Determine the (x, y) coordinate at the center of the cell enclosing the given text.  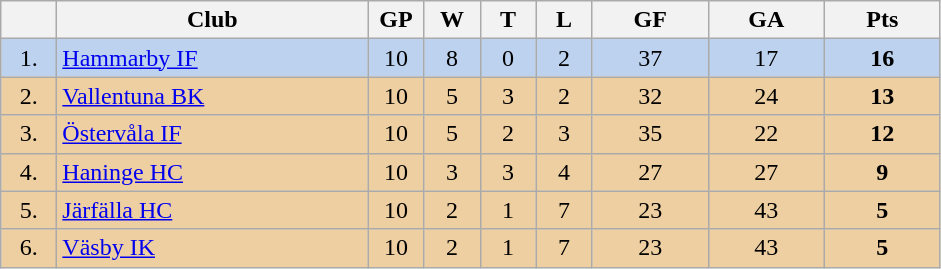
Haninge HC (212, 172)
GF (650, 20)
Järfälla HC (212, 210)
17 (766, 58)
Vallentuna BK (212, 96)
12 (882, 134)
0 (508, 58)
Östervåla IF (212, 134)
22 (766, 134)
L (564, 20)
13 (882, 96)
W (452, 20)
32 (650, 96)
5. (29, 210)
4. (29, 172)
Väsby IK (212, 248)
GP (396, 20)
Club (212, 20)
T (508, 20)
8 (452, 58)
4 (564, 172)
24 (766, 96)
Pts (882, 20)
2. (29, 96)
35 (650, 134)
Hammarby IF (212, 58)
3. (29, 134)
16 (882, 58)
1. (29, 58)
9 (882, 172)
GA (766, 20)
6. (29, 248)
37 (650, 58)
